Provide the [X, Y] coordinate of the cell's center where the given text is located.  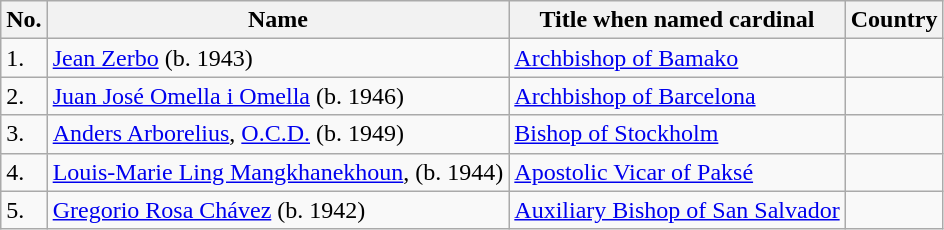
Name [278, 20]
No. [24, 20]
Country [894, 20]
Bishop of Stockholm [677, 134]
Louis-Marie Ling Mangkhanekhoun, (b. 1944) [278, 172]
2. [24, 96]
Anders Arborelius, O.C.D. (b. 1949) [278, 134]
Archbishop of Barcelona [677, 96]
3. [24, 134]
Auxiliary Bishop of San Salvador [677, 210]
Gregorio Rosa Chávez (b. 1942) [278, 210]
Jean Zerbo (b. 1943) [278, 58]
1. [24, 58]
Title when named cardinal [677, 20]
Apostolic Vicar of Paksé [677, 172]
Juan José Omella i Omella (b. 1946) [278, 96]
5. [24, 210]
4. [24, 172]
Archbishop of Bamako [677, 58]
